Detect which cell encompasses the target text, then output its (x, y) center coordinate. 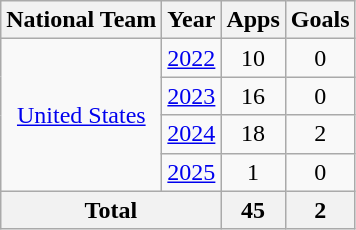
2024 (192, 134)
10 (253, 58)
18 (253, 134)
Year (192, 20)
16 (253, 96)
2023 (192, 96)
Goals (320, 20)
Total (111, 210)
2025 (192, 172)
2022 (192, 58)
45 (253, 210)
Apps (253, 20)
1 (253, 172)
United States (82, 115)
National Team (82, 20)
